From the cell containing the given text, extract its center point as (X, Y) coordinate. 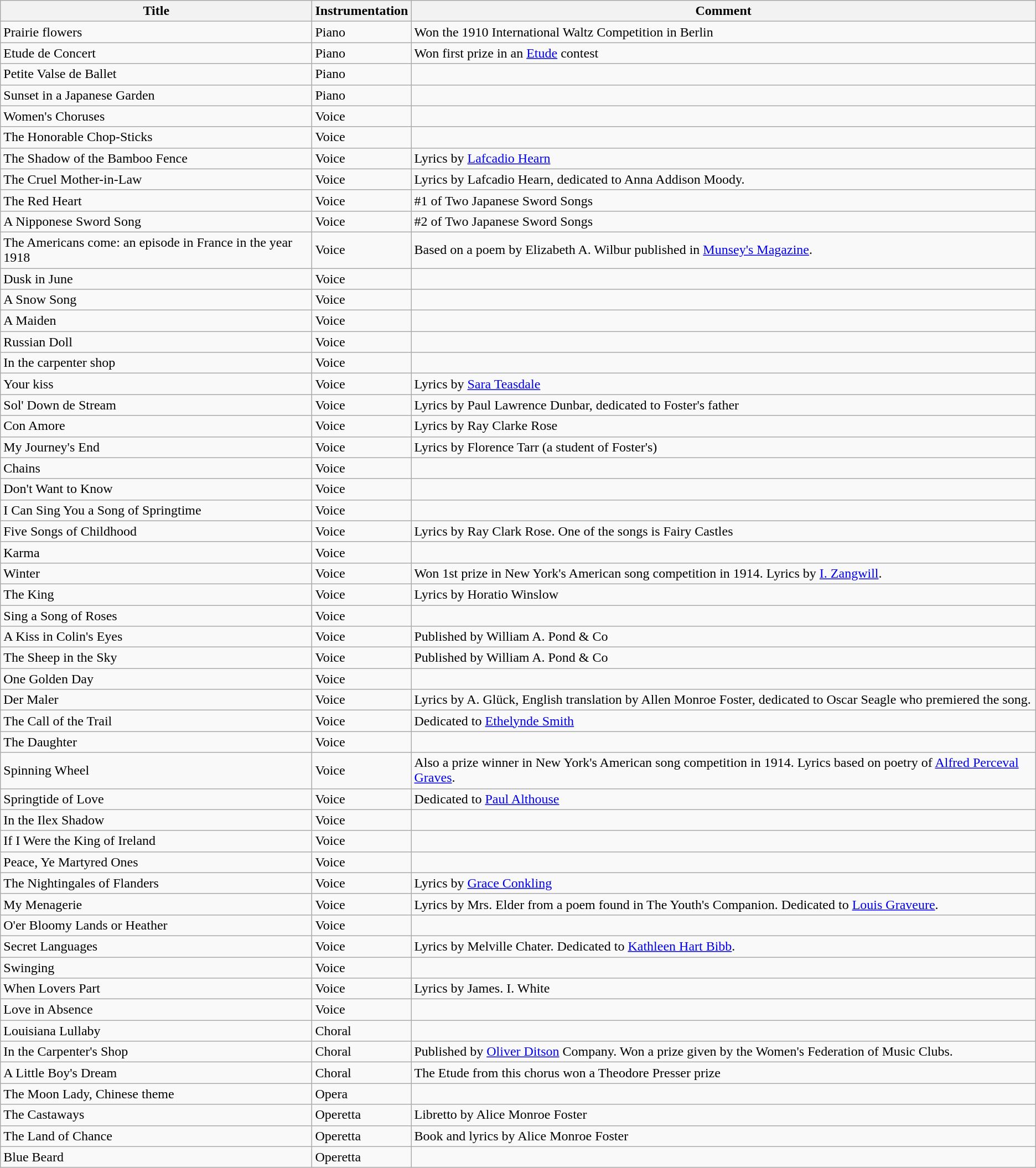
The King (156, 594)
Russian Doll (156, 342)
Women's Choruses (156, 116)
Lyrics by Paul Lawrence Dunbar, dedicated to Foster's father (723, 405)
Dedicated to Ethelynde Smith (723, 721)
I Can Sing You a Song of Springtime (156, 510)
The Nightingales of Flanders (156, 883)
Instrumentation (362, 11)
Sunset in a Japanese Garden (156, 95)
Sing a Song of Roses (156, 616)
Don't Want to Know (156, 489)
Five Songs of Childhood (156, 531)
Spinning Wheel (156, 770)
A Little Boy's Dream (156, 1073)
Winter (156, 573)
Opera (362, 1094)
In the Ilex Shadow (156, 820)
Der Maler (156, 700)
Prairie flowers (156, 32)
Springtide of Love (156, 799)
The Sheep in the Sky (156, 658)
My Journey's End (156, 447)
The Etude from this chorus won a Theodore Presser prize (723, 1073)
A Nipponese Sword Song (156, 221)
Secret Languages (156, 946)
Lyrics by Ray Clark Rose. One of the songs is Fairy Castles (723, 531)
Lyrics by Sara Teasdale (723, 384)
In the Carpenter's Shop (156, 1052)
Peace, Ye Martyred Ones (156, 862)
Lyrics by Mrs. Elder from a poem found in The Youth's Companion. Dedicated to Louis Graveure. (723, 904)
A Kiss in Colin's Eyes (156, 637)
Lyrics by A. Glück, English translation by Allen Monroe Foster, dedicated to Oscar Seagle who premiered the song. (723, 700)
When Lovers Part (156, 989)
Blue Beard (156, 1157)
Comment (723, 11)
The Land of Chance (156, 1136)
Etude de Concert (156, 53)
Published by Oliver Ditson Company. Won a prize given by the Women's Federation of Music Clubs. (723, 1052)
O'er Bloomy Lands or Heather (156, 925)
If I Were the King of Ireland (156, 841)
#2 of Two Japanese Sword Songs (723, 221)
Sol' Down de Stream (156, 405)
Won 1st prize in New York's American song competition in 1914. Lyrics by I. Zangwill. (723, 573)
A Maiden (156, 321)
Lyrics by Florence Tarr (a student of Foster's) (723, 447)
The Americans come: an episode in France in the year 1918 (156, 250)
My Menagerie (156, 904)
Chains (156, 468)
Based on a poem by Elizabeth A. Wilbur published in Munsey's Magazine. (723, 250)
Lyrics by Grace Conkling (723, 883)
One Golden Day (156, 679)
#1 of Two Japanese Sword Songs (723, 200)
Lyrics by Lafcadio Hearn, dedicated to Anna Addison Moody. (723, 179)
The Call of the Trail (156, 721)
Lyrics by Melville Chater. Dedicated to Kathleen Hart Bibb. (723, 946)
Lyrics by James. I. White (723, 989)
Book and lyrics by Alice Monroe Foster (723, 1136)
Con Amore (156, 426)
Lyrics by Ray Clarke Rose (723, 426)
The Shadow of the Bamboo Fence (156, 158)
Louisiana Lullaby (156, 1031)
The Red Heart (156, 200)
The Cruel Mother-in-Law (156, 179)
Love in Absence (156, 1010)
The Moon Lady, Chinese theme (156, 1094)
Lyrics by Horatio Winslow (723, 594)
Karma (156, 552)
The Honorable Chop-Sticks (156, 137)
A Snow Song (156, 300)
Title (156, 11)
Also a prize winner in New York's American song competition in 1914. Lyrics based on poetry of Alfred Perceval Graves. (723, 770)
The Daughter (156, 742)
Dedicated to Paul Althouse (723, 799)
In the carpenter shop (156, 363)
Your kiss (156, 384)
Petite Valse de Ballet (156, 74)
Won first prize in an Etude contest (723, 53)
Lyrics by Lafcadio Hearn (723, 158)
Won the 1910 International Waltz Competition in Berlin (723, 32)
Swinging (156, 968)
The Castaways (156, 1115)
Dusk in June (156, 278)
Libretto by Alice Monroe Foster (723, 1115)
